Detect which cell encompasses the target text, then output its (x, y) center coordinate. 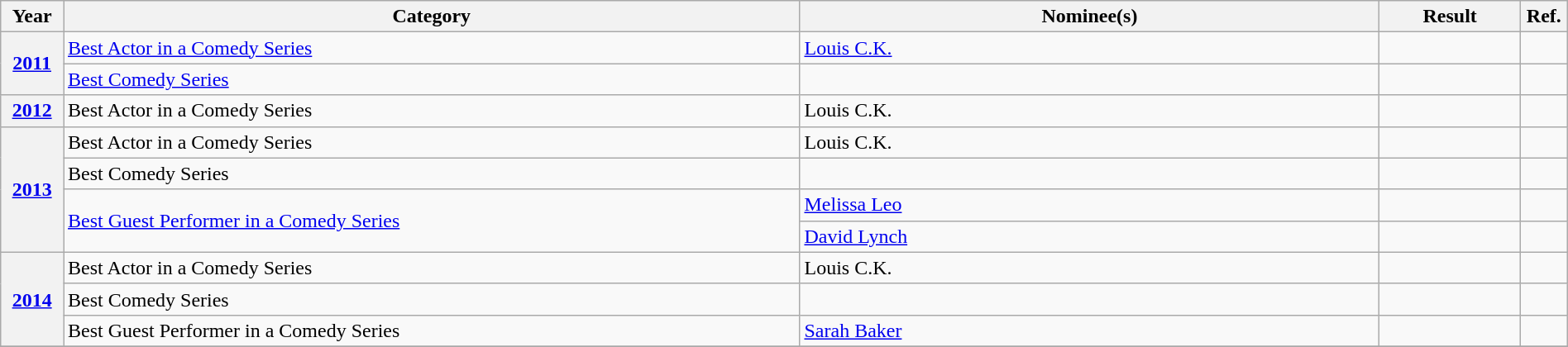
Year (32, 17)
2013 (32, 189)
Category (432, 17)
Sarah Baker (1090, 330)
Ref. (1543, 17)
Result (1450, 17)
Nominee(s) (1090, 17)
2011 (32, 64)
David Lynch (1090, 236)
Melissa Leo (1090, 205)
2014 (32, 299)
2012 (32, 111)
